Locate the cell with the specified text and output its [X, Y] center coordinate. 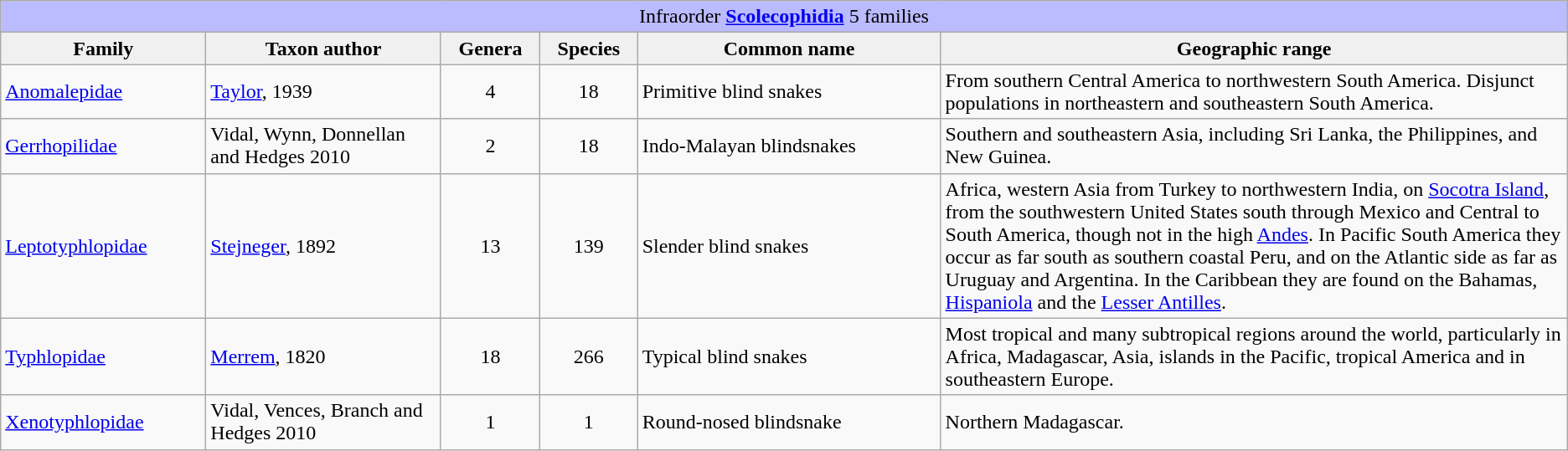
Infraorder Scolecophidia 5 families [784, 17]
Common name [789, 49]
4 [490, 92]
Taxon author [323, 49]
Anomalepidae [104, 92]
2 [490, 146]
Family [104, 49]
Geographic range [1254, 49]
Typhlopidae [104, 356]
Species [589, 49]
Stejneger, 1892 [323, 246]
Northern Madagascar. [1254, 422]
Vidal, Wynn, Donnellan and Hedges 2010 [323, 146]
Typical blind snakes [789, 356]
Taylor, 1939 [323, 92]
From southern Central America to northwestern South America. Disjunct populations in northeastern and southeastern South America. [1254, 92]
13 [490, 246]
Xenotyphlopidae [104, 422]
266 [589, 356]
Leptotyphlopidae [104, 246]
Southern and southeastern Asia, including Sri Lanka, the Philippines, and New Guinea. [1254, 146]
Genera [490, 49]
Merrem, 1820 [323, 356]
Vidal, Vences, Branch and Hedges 2010 [323, 422]
Slender blind snakes [789, 246]
Primitive blind snakes [789, 92]
Round-nosed blindsnake [789, 422]
139 [589, 246]
Indo-Malayan blindsnakes [789, 146]
Gerrhopilidae [104, 146]
